Scan for the cell matching the given text and deliver its [x, y] coordinate at center. 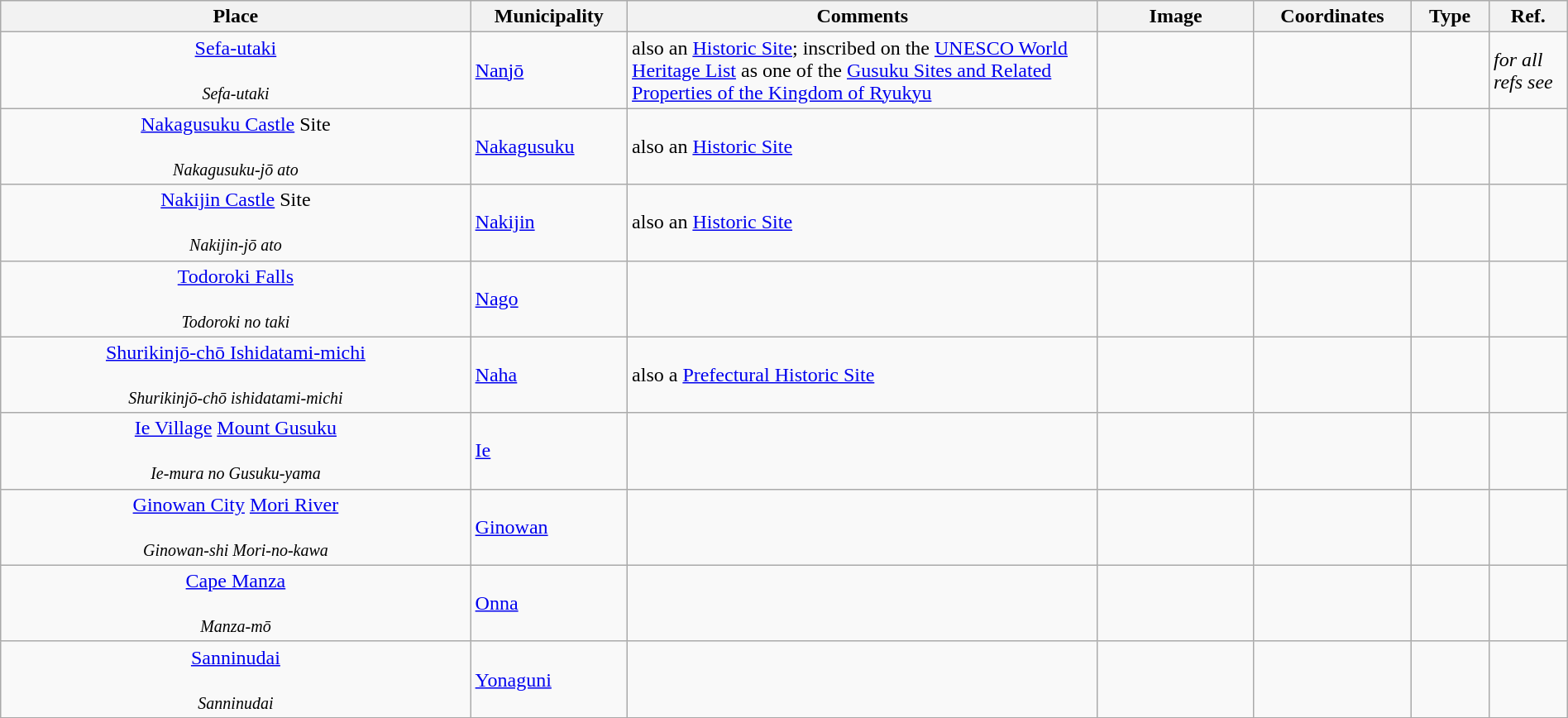
Naha [549, 375]
Yonaguni [549, 679]
Nakijin Castle SiteNakijin-jō ato [236, 223]
Nanjō [549, 70]
Ginowan City Mori RiverGinowan-shi Mori-no-kawa [236, 527]
also a Prefectural Historic Site [863, 375]
Municipality [549, 17]
Ie Village Mount GusukuIe-mura no Gusuku-yama [236, 451]
Todoroki FallsTodoroki no taki [236, 299]
SanninudaiSanninudai [236, 679]
Place [236, 17]
Cape ManzaManza-mō [236, 603]
also an Historic Site; inscribed on the UNESCO World Heritage List as one of the Gusuku Sites and Related Properties of the Kingdom of Ryukyu [863, 70]
Ie [549, 451]
for all refs see [1528, 70]
Image [1176, 17]
Comments [863, 17]
Coordinates [1331, 17]
Ref. [1528, 17]
Type [1451, 17]
Onna [549, 603]
Nakagusuku [549, 146]
Shurikinjō-chō Ishidatami-michiShurikinjō-chō ishidatami-michi [236, 375]
Nakijin [549, 223]
Ginowan [549, 527]
Nago [549, 299]
Nakagusuku Castle SiteNakagusuku-jō ato [236, 146]
Sefa-utakiSefa-utaki [236, 70]
